Identify which cell holds the provided text, then report its [X, Y] central coordinate. 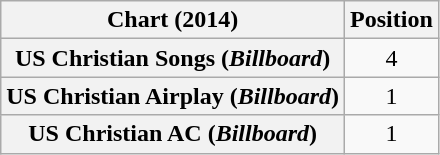
4 [392, 58]
US Christian Airplay (Billboard) [173, 96]
Chart (2014) [173, 20]
US Christian Songs (Billboard) [173, 58]
Position [392, 20]
US Christian AC (Billboard) [173, 134]
